Return the (x, y) coordinate for the center point of the cell that contains the specified text.  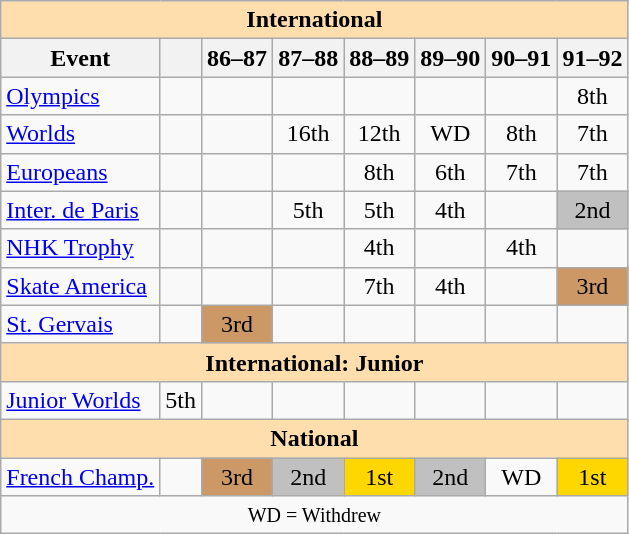
Worlds (80, 134)
St. Gervais (80, 324)
Inter. de Paris (80, 210)
Skate America (80, 286)
Olympics (80, 96)
88–89 (380, 58)
89–90 (450, 58)
87–88 (308, 58)
Junior Worlds (80, 400)
90–91 (522, 58)
Event (80, 58)
International: Junior (314, 362)
WD = Withdrew (314, 515)
91–92 (592, 58)
6th (450, 172)
NHK Trophy (80, 248)
Europeans (80, 172)
International (314, 20)
12th (380, 134)
16th (308, 134)
86–87 (238, 58)
French Champ. (80, 477)
National (314, 438)
